Find where the given text appears and provide that cell's center as (X, Y) coordinate. 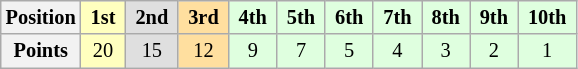
20 (104, 51)
15 (152, 51)
2 (494, 51)
1st (104, 17)
6th (349, 17)
10th (547, 17)
3 (446, 51)
Points (41, 51)
1 (547, 51)
2nd (152, 17)
8th (446, 17)
7 (301, 51)
7th (397, 17)
9th (494, 17)
12 (203, 51)
Position (41, 17)
4th (253, 17)
5 (349, 51)
9 (253, 51)
4 (397, 51)
3rd (203, 17)
5th (301, 17)
